Search for the cell housing the specified text and yield its [X, Y] center coordinate. 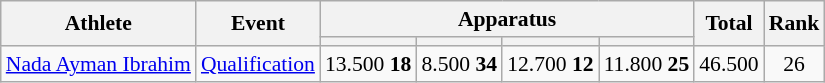
Event [258, 24]
Qualification [258, 64]
Nada Ayman Ibrahim [98, 64]
13.500 18 [368, 64]
Apparatus [507, 19]
46.500 [728, 64]
8.500 34 [459, 64]
11.800 25 [647, 64]
Rank [794, 24]
Athlete [98, 24]
12.700 12 [550, 64]
Total [728, 24]
26 [794, 64]
